Search for the cell housing the specified text and yield its (X, Y) center coordinate. 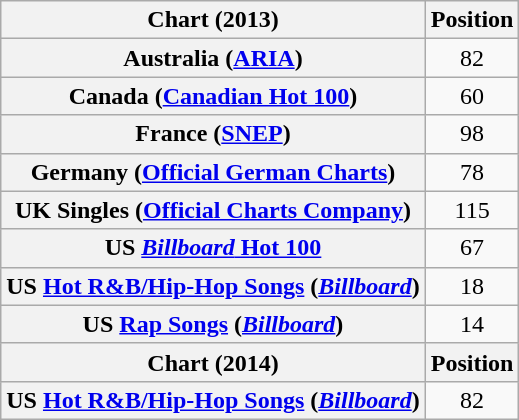
14 (472, 324)
Australia (ARIA) (213, 58)
78 (472, 172)
Chart (2014) (213, 362)
UK Singles (Official Charts Company) (213, 210)
Germany (Official German Charts) (213, 172)
Canada (Canadian Hot 100) (213, 96)
US Rap Songs (Billboard) (213, 324)
France (SNEP) (213, 134)
98 (472, 134)
60 (472, 96)
18 (472, 286)
67 (472, 248)
US Billboard Hot 100 (213, 248)
115 (472, 210)
Chart (2013) (213, 20)
